Locate the cell with the specified text and output its [X, Y] center coordinate. 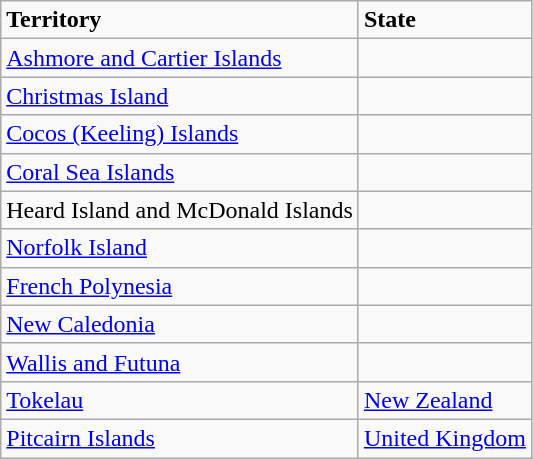
New Caledonia [180, 324]
Tokelau [180, 400]
Cocos (Keeling) Islands [180, 134]
Pitcairn Islands [180, 438]
New Zealand [444, 400]
State [444, 20]
Norfolk Island [180, 248]
Heard Island and McDonald Islands [180, 210]
French Polynesia [180, 286]
United Kingdom [444, 438]
Ashmore and Cartier Islands [180, 58]
Territory [180, 20]
Wallis and Futuna [180, 362]
Christmas Island [180, 96]
Coral Sea Islands [180, 172]
